Return [X, Y] of the center of cell containing provided text 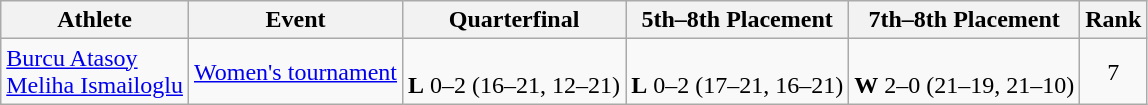
Athlete [95, 20]
Burcu Atasoy Meliha Ismailoglu [95, 72]
W 2–0 (21–19, 21–10) [964, 72]
Event [295, 20]
5th–8th Placement [738, 20]
L 0–2 (17–21, 16–21) [738, 72]
Women's tournament [295, 72]
Quarterfinal [514, 20]
7th–8th Placement [964, 20]
L 0–2 (16–21, 12–21) [514, 72]
7 [1114, 72]
Rank [1114, 20]
